Capture the cell that displays the provided text and extract its [x, y] central coordinate. 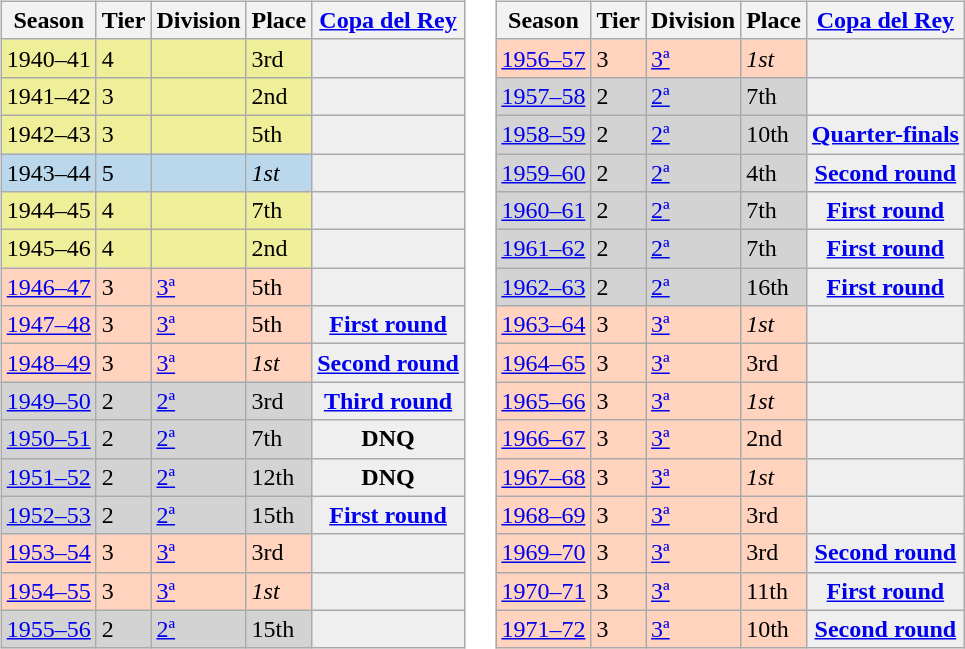
1946–47 [48, 287]
1959–60 [544, 173]
1971–72 [544, 629]
1941–42 [48, 96]
12th [279, 477]
1965–66 [544, 401]
1955–56 [48, 629]
1964–65 [544, 363]
1947–48 [48, 325]
1944–45 [48, 211]
Quarter-finals [885, 134]
1967–68 [544, 477]
1948–49 [48, 363]
1962–63 [544, 287]
1963–64 [544, 325]
5 [124, 173]
1969–70 [544, 553]
Third round [388, 401]
1954–55 [48, 591]
1957–58 [544, 96]
1945–46 [48, 249]
1968–69 [544, 515]
4th [774, 173]
1953–54 [48, 553]
1970–71 [544, 591]
1951–52 [48, 477]
1942–43 [48, 134]
1961–62 [544, 249]
1943–44 [48, 173]
1956–57 [544, 58]
1958–59 [544, 134]
1966–67 [544, 439]
1950–51 [48, 439]
1952–53 [48, 515]
16th [774, 287]
11th [774, 591]
1940–41 [48, 58]
1960–61 [544, 211]
1949–50 [48, 401]
